Detect which cell encompasses the target text, then output its (X, Y) center coordinate. 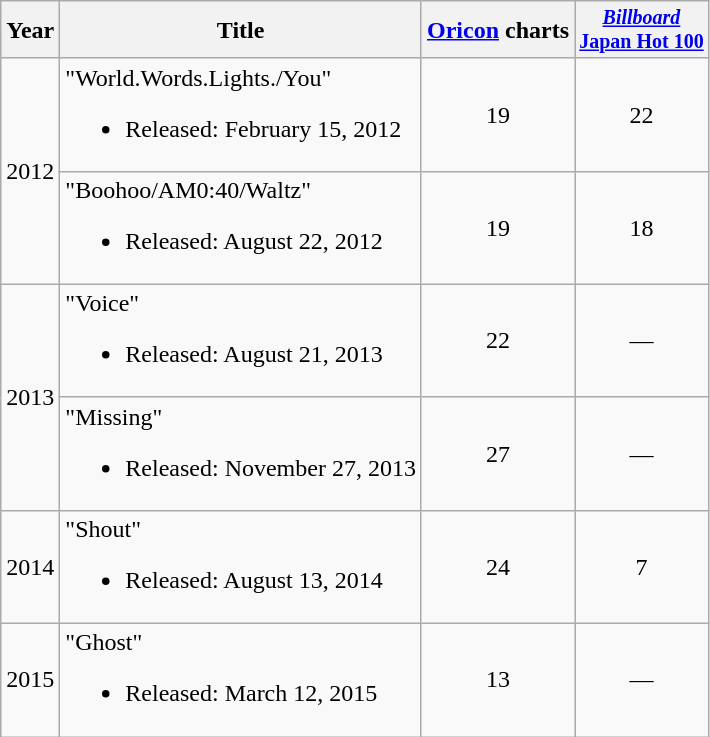
2012 (30, 171)
Billboard Japan Hot 100 (642, 30)
Oricon charts (498, 30)
Title (241, 30)
"Voice"Released: August 21, 2013 (241, 340)
24 (498, 566)
18 (642, 228)
2013 (30, 397)
"Shout"Released: August 13, 2014 (241, 566)
"Boohoo/AM0:40/Waltz"Released: August 22, 2012 (241, 228)
13 (498, 680)
2015 (30, 680)
7 (642, 566)
"Ghost"Released: March 12, 2015 (241, 680)
Year (30, 30)
"Missing"Released: November 27, 2013 (241, 454)
"World.Words.Lights./You"Released: February 15, 2012 (241, 114)
2014 (30, 566)
27 (498, 454)
